Find where the given text appears and provide that cell's center as [x, y] coordinate. 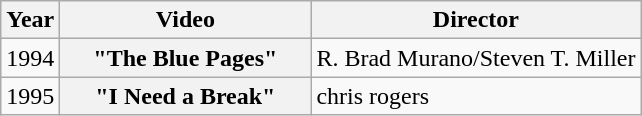
R. Brad Murano/Steven T. Miller [476, 58]
Director [476, 20]
1994 [30, 58]
chris rogers [476, 96]
"I Need a Break" [186, 96]
"The Blue Pages" [186, 58]
Video [186, 20]
Year [30, 20]
1995 [30, 96]
